Return (X, Y) of the center of cell containing provided text 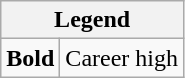
Legend (92, 20)
Bold (30, 58)
Career high (122, 58)
